Capture the cell that displays the provided text and extract its (X, Y) central coordinate. 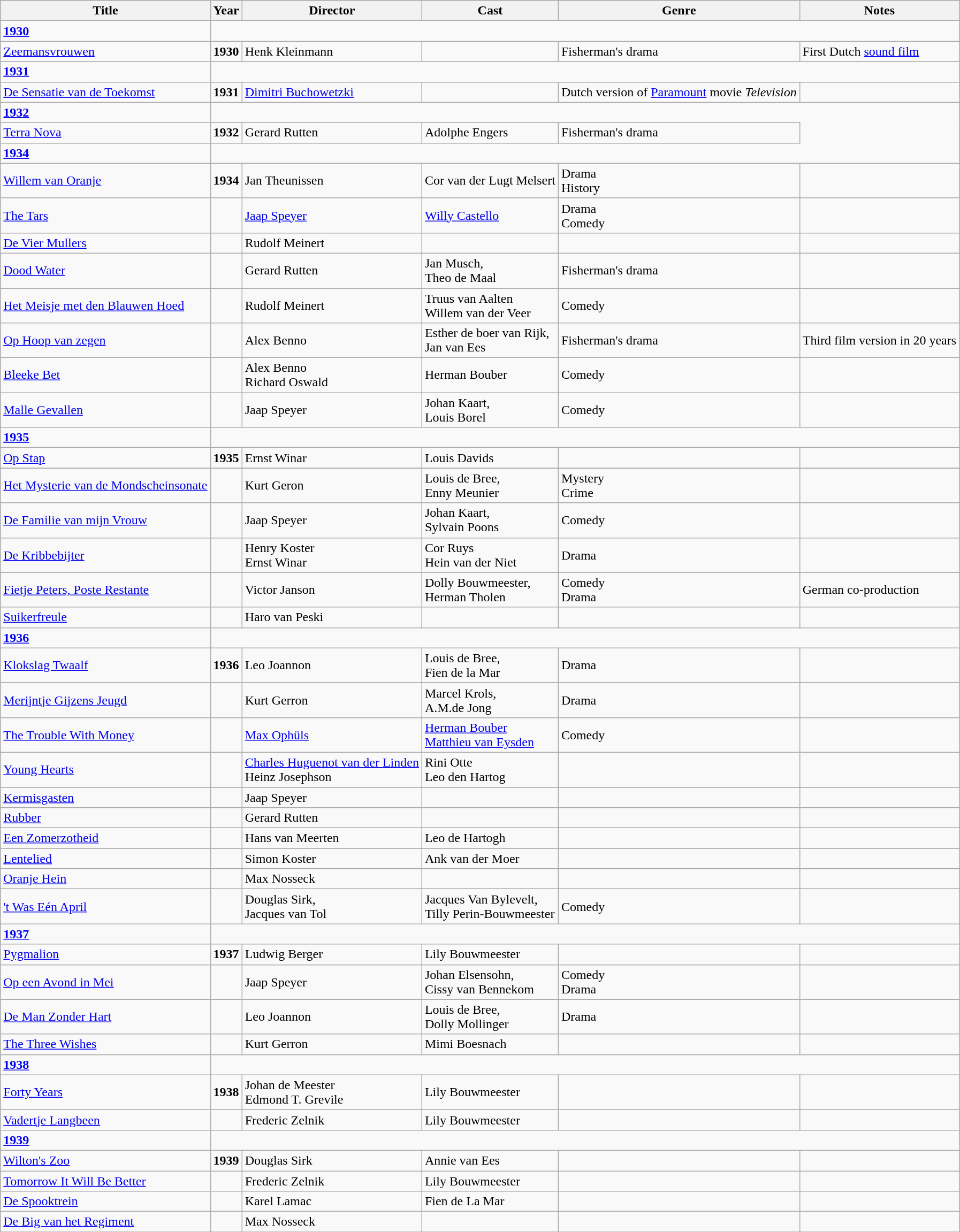
Rubber (105, 818)
First Dutch sound film (879, 51)
The Tars (105, 215)
Alex Benno (332, 340)
Johan Kaart,Sylvain Poons (490, 520)
Op Hoop van zegen (105, 340)
Marcel Krols,A.M.de Jong (490, 700)
Herman BouberMatthieu van Eysden (490, 735)
Louis de Bree,Dolly Mollinger (490, 1016)
The Three Wishes (105, 1044)
De Big van het Regiment (105, 1222)
Annie van Ees (490, 1160)
Louis Davids (490, 458)
Alex BennoRichard Oswald (332, 376)
Leo de Hartogh (490, 838)
Karel Lamac (332, 1202)
Bleeke Bet (105, 376)
Forty Years (105, 1092)
De Familie van mijn Vrouw (105, 520)
Ludwig Berger (332, 954)
Young Hearts (105, 769)
Op een Avond in Mei (105, 982)
MysteryCrime (679, 486)
Henk Kleinmann (332, 51)
The Trouble With Money (105, 735)
Tomorrow It Will Be Better (105, 1181)
Simon Koster (332, 859)
Henry KosterErnst Winar (332, 555)
DramaHistory (679, 181)
Genre (679, 11)
Max Ophüls (332, 735)
Douglas Sirk,Jacques van Tol (332, 906)
Louis de Bree,Fien de la Mar (490, 665)
Hans van Meerten (332, 838)
Pygmalion (105, 954)
Notes (879, 11)
Klokslag Twaalf (105, 665)
Ank van der Moer (490, 859)
Victor Janson (332, 590)
Op Stap (105, 458)
Douglas Sirk (332, 1160)
Johan Kaart,Louis Borel (490, 410)
Cast (490, 11)
Een Zomerzotheid (105, 838)
Adolphe Engers (490, 133)
Cor RuysHein van der Niet (490, 555)
Director (332, 11)
Herman Bouber (490, 376)
Dutch version of Paramount movie Television (679, 92)
Esther de boer van Rijk,Jan van Ees (490, 340)
German co-production (879, 590)
Kermisgasten (105, 798)
Jacques Van Bylevelt,Tilly Perin-Bouwmeester (490, 906)
't Was Eén April (105, 906)
Willem van Oranje (105, 181)
Fien de La Mar (490, 1202)
Cor van der Lugt Melsert (490, 181)
Lentelied (105, 859)
Dolly Bouwmeester,Herman Tholen (490, 590)
De Spooktrein (105, 1202)
Third film version in 20 years (879, 340)
Wilton's Zoo (105, 1160)
Het Meisje met den Blauwen Hoed (105, 305)
Dood Water (105, 271)
Rini OtteLeo den Hartog (490, 769)
Title (105, 11)
Haro van Peski (332, 617)
De Sensatie van de Toekomst (105, 92)
Oranje Hein (105, 879)
Louis de Bree,Enny Meunier (490, 486)
Mimi Boesnach (490, 1044)
Zeemansvrouwen (105, 51)
Fietje Peters, Poste Restante (105, 590)
Willy Castello (490, 215)
De Vier Mullers (105, 243)
De Kribbebijter (105, 555)
Het Mysterie van de Mondscheinsonate (105, 486)
Malle Gevallen (105, 410)
Dimitri Buchowetzki (332, 92)
Jan Musch,Theo de Maal (490, 271)
Kurt Geron (332, 486)
Vadertje Langbeen (105, 1120)
Jan Theunissen (332, 181)
Terra Nova (105, 133)
Year (226, 11)
DramaComedy (679, 215)
Charles Huguenot van der LindenHeinz Josephson (332, 769)
Merijntje Gijzens Jeugd (105, 700)
De Man Zonder Hart (105, 1016)
Ernst Winar (332, 458)
Johan Elsensohn,Cissy van Bennekom (490, 982)
Truus van AaltenWillem van der Veer (490, 305)
Johan de MeesterEdmond T. Grevile (332, 1092)
Suikerfreule (105, 617)
